Identify which cell holds the provided text, then report its [x, y] central coordinate. 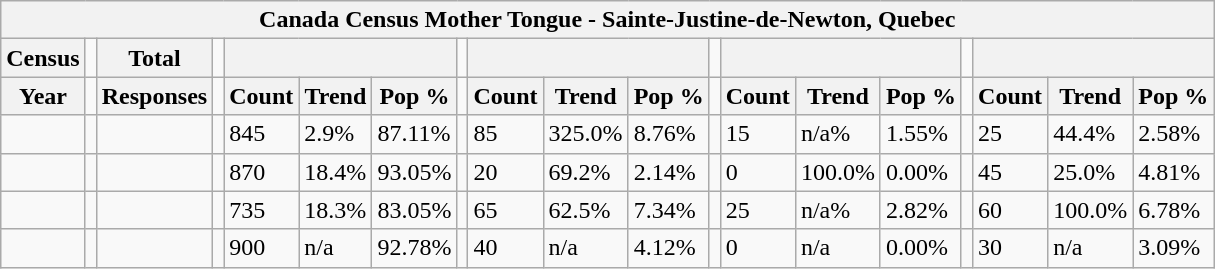
4.12% [668, 248]
18.3% [336, 210]
900 [262, 248]
Census [43, 58]
45 [1010, 172]
93.05% [414, 172]
69.2% [586, 172]
25.0% [1090, 172]
60 [1010, 210]
325.0% [586, 134]
870 [262, 172]
735 [262, 210]
2.9% [336, 134]
3.09% [1174, 248]
7.34% [668, 210]
2.14% [668, 172]
Canada Census Mother Tongue - Sainte-Justine-de-Newton, Quebec [608, 20]
30 [1010, 248]
87.11% [414, 134]
Total [154, 58]
845 [262, 134]
15 [758, 134]
44.4% [1090, 134]
18.4% [336, 172]
20 [506, 172]
62.5% [586, 210]
40 [506, 248]
2.58% [1174, 134]
6.78% [1174, 210]
2.82% [920, 210]
Year [43, 96]
8.76% [668, 134]
Responses [154, 96]
85 [506, 134]
4.81% [1174, 172]
92.78% [414, 248]
65 [506, 210]
1.55% [920, 134]
83.05% [414, 210]
